Capture the cell that displays the provided text and extract its [X, Y] central coordinate. 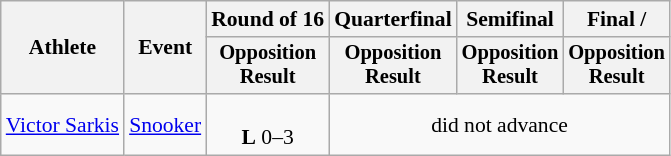
Victor Sarkis [62, 124]
Athlete [62, 48]
Snooker [165, 124]
did not advance [500, 124]
Semifinal [510, 19]
Round of 16 [268, 19]
L 0–3 [268, 124]
Final / [616, 19]
Quarterfinal [393, 19]
Event [165, 48]
